Return the [x, y] coordinate for the center point of the cell that contains the specified text.  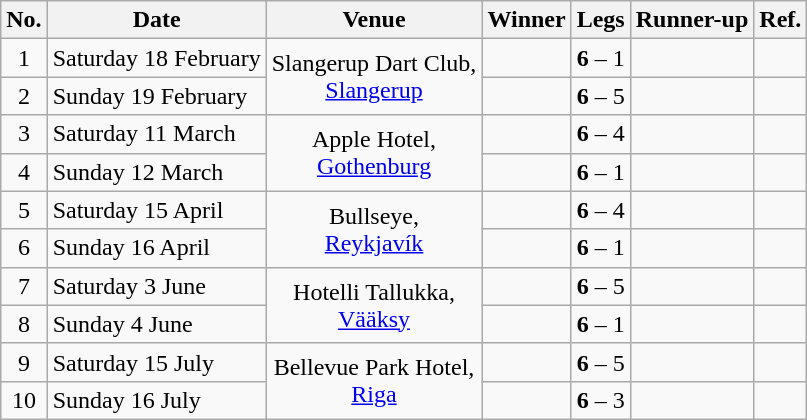
Runner-up [692, 20]
Hotelli Tallukka, Vääksy [374, 305]
Legs [600, 20]
Venue [374, 20]
Slangerup Dart Club, Slangerup [374, 77]
Bellevue Park Hotel, Riga [374, 381]
Winner [526, 20]
5 [24, 210]
4 [24, 172]
Sunday 4 June [156, 324]
9 [24, 362]
Ref. [780, 20]
8 [24, 324]
3 [24, 134]
Bullseye, Reykjavík [374, 229]
10 [24, 400]
Sunday 19 February [156, 96]
Sunday 16 April [156, 248]
Sunday 16 July [156, 400]
Saturday 3 June [156, 286]
No. [24, 20]
Saturday 18 February [156, 58]
Sunday 12 March [156, 172]
6 [24, 248]
Date [156, 20]
6 – 3 [600, 400]
Saturday 11 March [156, 134]
2 [24, 96]
Saturday 15 July [156, 362]
1 [24, 58]
Saturday 15 April [156, 210]
Apple Hotel, Gothenburg [374, 153]
7 [24, 286]
